Detect which cell encompasses the target text, then output its [X, Y] center coordinate. 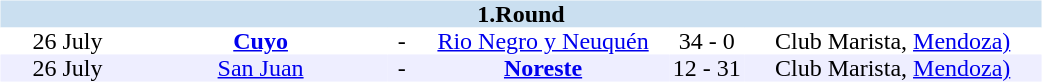
San Juan [260, 68]
Noreste [544, 68]
34 - 0 [707, 42]
1.Round [520, 14]
Cuyo [260, 42]
Rio Negro y Neuquén [544, 42]
12 - 31 [707, 68]
